Extract the [X, Y] coordinate from the center of the cell holding the provided text.  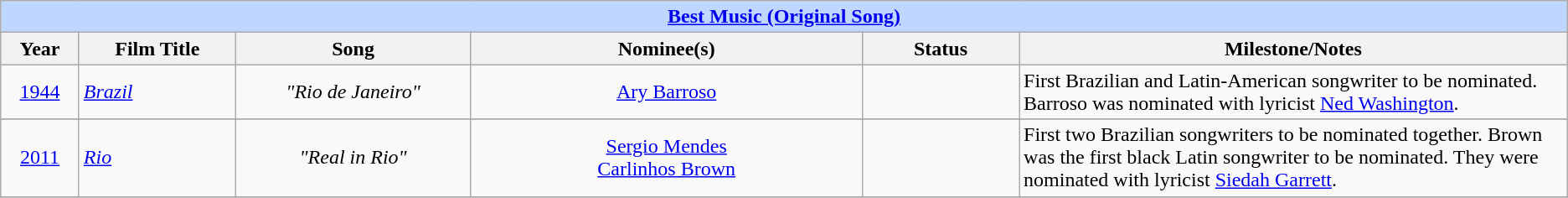
Sergio MendesCarlinhos Brown [667, 158]
Rio [157, 158]
1944 [40, 92]
Ary Barroso [667, 92]
Song [353, 49]
"Real in Rio" [353, 158]
2011 [40, 158]
Nominee(s) [667, 49]
"Rio de Janeiro" [353, 92]
Film Title [157, 49]
Brazil [157, 92]
Best Music (Original Song) [784, 17]
Milestone/Notes [1293, 49]
First Brazilian and Latin-American songwriter to be nominated. Barroso was nominated with lyricist Ned Washington. [1293, 92]
Status [940, 49]
Year [40, 49]
